Capture the cell that displays the provided text and extract its [X, Y] central coordinate. 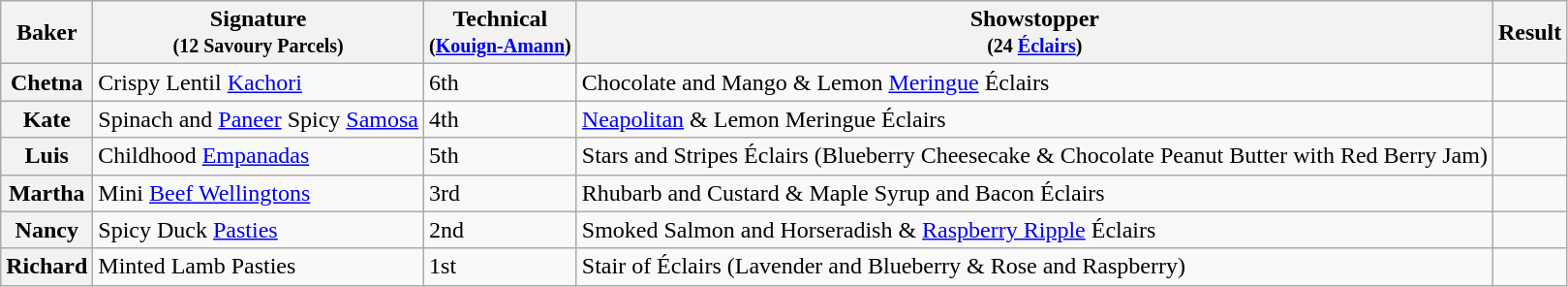
Signature(12 Savoury Parcels) [259, 33]
Chocolate and Mango & Lemon Meringue Éclairs [1034, 82]
Stars and Stripes Éclairs (Blueberry Cheesecake & Chocolate Peanut Butter with Red Berry Jam) [1034, 156]
Martha [46, 193]
Neapolitan & Lemon Meringue Éclairs [1034, 119]
Smoked Salmon and Horseradish & Raspberry Ripple Éclairs [1034, 230]
Showstopper(24 Éclairs) [1034, 33]
6th [501, 82]
Luis [46, 156]
2nd [501, 230]
Richard [46, 267]
4th [501, 119]
Kate [46, 119]
Result [1529, 33]
Childhood Empanadas [259, 156]
5th [501, 156]
Spicy Duck Pasties [259, 230]
Chetna [46, 82]
Technical(Kouign-Amann) [501, 33]
Spinach and Paneer Spicy Samosa [259, 119]
Rhubarb and Custard & Maple Syrup and Bacon Éclairs [1034, 193]
Minted Lamb Pasties [259, 267]
3rd [501, 193]
Baker [46, 33]
1st [501, 267]
Stair of Éclairs (Lavender and Blueberry & Rose and Raspberry) [1034, 267]
Nancy [46, 230]
Crispy Lentil Kachori [259, 82]
Mini Beef Wellingtons [259, 193]
